For the text-containing cell, return its midpoint in [X, Y] coordinate format. 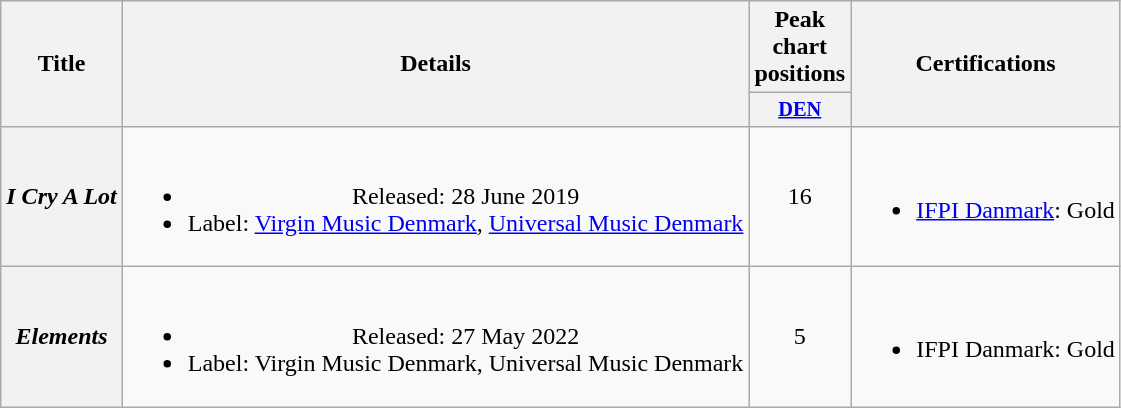
16 [800, 196]
Peak chart positions [800, 47]
Elements [62, 337]
Released: 27 May 2022Label: Virgin Music Denmark, Universal Music Denmark [436, 337]
DEN [800, 110]
5 [800, 337]
I Cry A Lot [62, 196]
Title [62, 64]
Certifications [986, 64]
Released: 28 June 2019Label: Virgin Music Denmark, Universal Music Denmark [436, 196]
Details [436, 64]
